Extract the (X, Y) coordinate from the center of the cell holding the provided text.  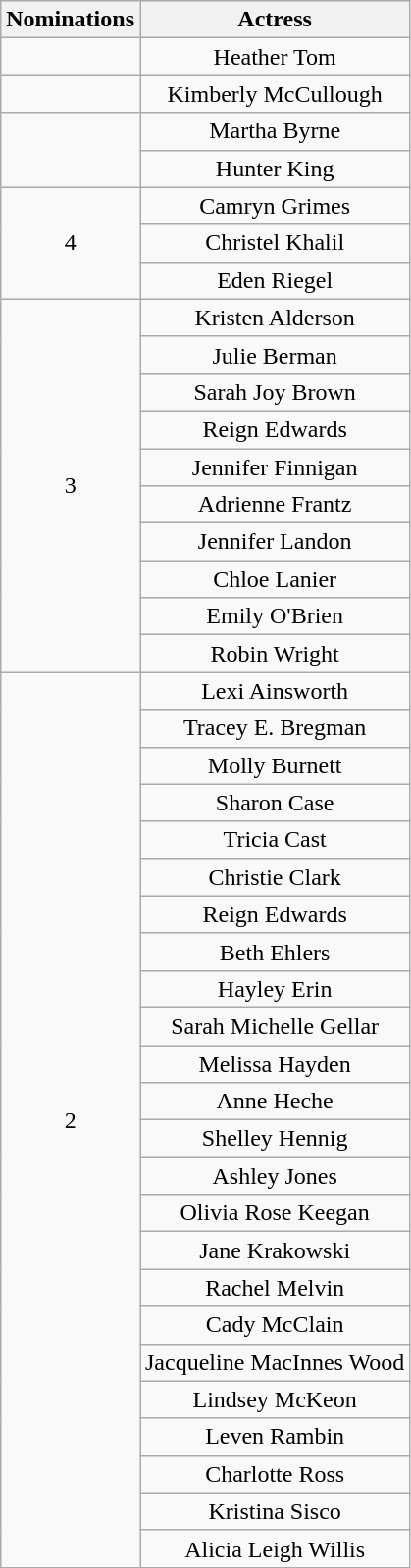
Jennifer Landon (275, 542)
4 (71, 243)
Hayley Erin (275, 989)
Melissa Hayden (275, 1063)
Emily O'Brien (275, 616)
3 (71, 486)
Actress (275, 20)
Kristina Sisco (275, 1511)
Lexi Ainsworth (275, 691)
Camryn Grimes (275, 206)
Sharon Case (275, 803)
Kristen Alderson (275, 318)
Christie Clark (275, 877)
Sarah Joy Brown (275, 392)
Martha Byrne (275, 131)
Tracey E. Bregman (275, 728)
Shelley Hennig (275, 1139)
Jennifer Finnigan (275, 467)
Sarah Michelle Gellar (275, 1026)
Olivia Rose Keegan (275, 1213)
Charlotte Ross (275, 1474)
Chloe Lanier (275, 579)
Tricia Cast (275, 840)
Eden Riegel (275, 280)
Jane Krakowski (275, 1250)
Ashley Jones (275, 1176)
Lindsey McKeon (275, 1399)
Jacqueline MacInnes Wood (275, 1362)
Leven Rambin (275, 1437)
Kimberly McCullough (275, 94)
Heather Tom (275, 57)
Beth Ehlers (275, 952)
Molly Burnett (275, 765)
Julie Berman (275, 355)
Anne Heche (275, 1102)
Cady McClain (275, 1325)
Robin Wright (275, 654)
Rachel Melvin (275, 1288)
2 (71, 1120)
Nominations (71, 20)
Alicia Leigh Willis (275, 1548)
Hunter King (275, 169)
Christel Khalil (275, 243)
Adrienne Frantz (275, 505)
